Determine the [x, y] coordinate at the center of the cell enclosing the given text.  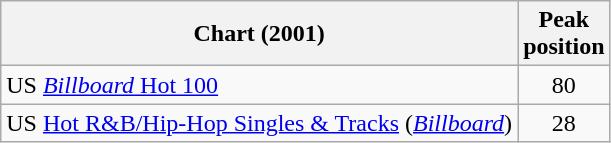
28 [564, 123]
Chart (2001) [260, 34]
Peakposition [564, 34]
US Hot R&B/Hip-Hop Singles & Tracks (Billboard) [260, 123]
US Billboard Hot 100 [260, 85]
80 [564, 85]
